Return the [X, Y] coordinate for the center point of the cell that contains the specified text.  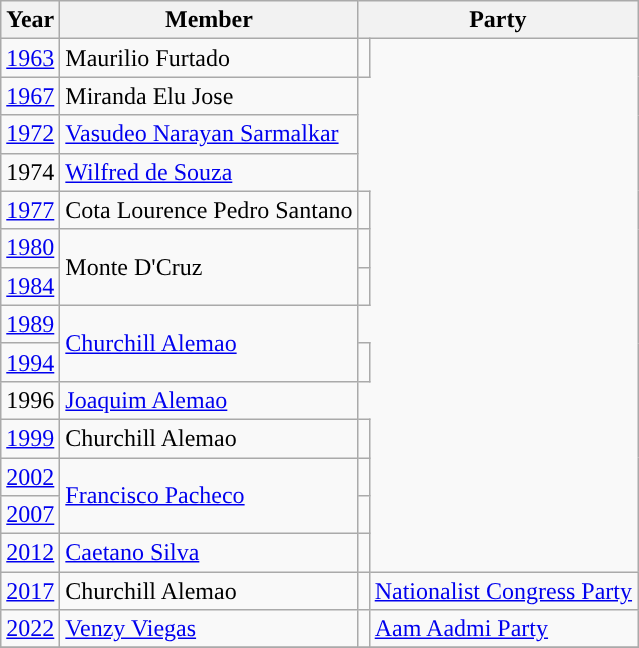
1984 [30, 286]
1994 [30, 362]
1989 [30, 324]
Caetano Silva [209, 553]
Nationalist Congress Party [503, 591]
Member [209, 20]
1972 [30, 134]
2002 [30, 477]
Party [498, 20]
Wilfred de Souza [209, 172]
1996 [30, 400]
Francisco Pacheco [209, 496]
Cota Lourence Pedro Santano [209, 210]
1974 [30, 172]
Venzy Viegas [209, 629]
2017 [30, 591]
Miranda Elu Jose [209, 96]
Monte D'Cruz [209, 267]
2007 [30, 515]
Vasudeo Narayan Sarmalkar [209, 134]
1977 [30, 210]
Year [30, 20]
Maurilio Furtado [209, 58]
Aam Aadmi Party [503, 629]
2012 [30, 553]
1980 [30, 248]
Joaquim Alemao [209, 400]
1999 [30, 438]
1967 [30, 96]
1963 [30, 58]
2022 [30, 629]
